From the cell containing the given text, extract its center point as (X, Y) coordinate. 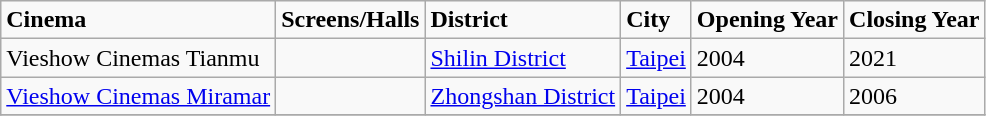
2006 (915, 96)
Screens/Halls (350, 20)
Zhongshan District (523, 96)
Shilin District (523, 58)
Vieshow Cinemas Miramar (138, 96)
Cinema (138, 20)
Vieshow Cinemas Tianmu (138, 58)
Opening Year (767, 20)
Closing Year (915, 20)
2021 (915, 58)
City (656, 20)
District (523, 20)
